Return [x, y] of the center of cell containing provided text 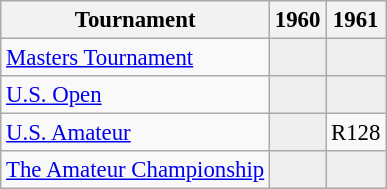
U.S. Amateur [136, 133]
Tournament [136, 20]
1961 [356, 20]
U.S. Open [136, 95]
1960 [298, 20]
R128 [356, 133]
Masters Tournament [136, 58]
The Amateur Championship [136, 170]
